Pinpoint the cell where the given text exists, returning its [X, Y] midpoint coordinate. 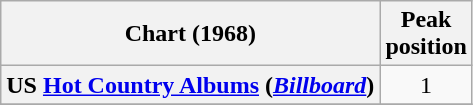
Peakposition [426, 34]
1 [426, 85]
US Hot Country Albums (Billboard) [190, 85]
Chart (1968) [190, 34]
